Pinpoint the cell where the given text exists, returning its (x, y) midpoint coordinate. 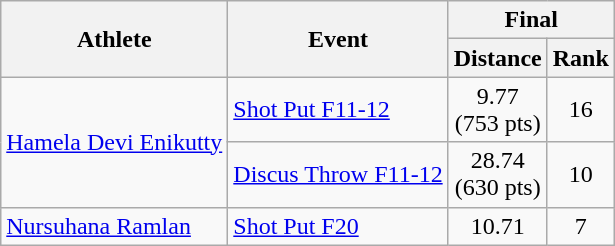
Distance (498, 58)
28.74(630 pts) (498, 174)
Shot Put F20 (338, 226)
9.77(753 pts) (498, 110)
Hamela Devi Enikutty (114, 142)
Final (531, 20)
Rank (580, 58)
Nursuhana Ramlan (114, 226)
Discus Throw F11-12 (338, 174)
7 (580, 226)
Shot Put F11-12 (338, 110)
10.71 (498, 226)
10 (580, 174)
16 (580, 110)
Athlete (114, 39)
Event (338, 39)
